Identify which cell holds the provided text, then report its [X, Y] central coordinate. 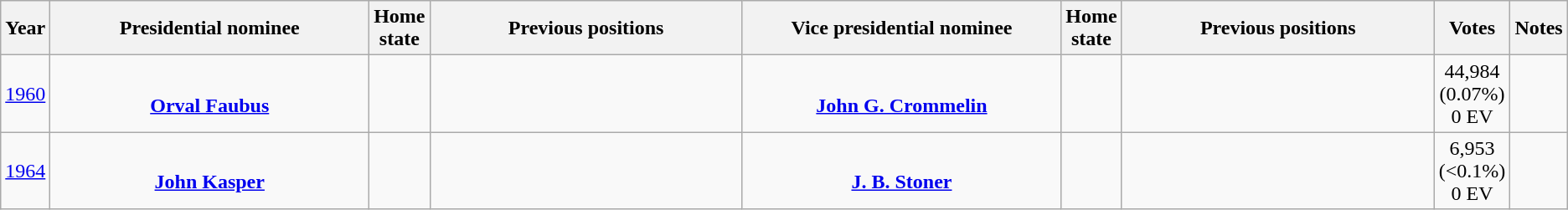
Notes [1539, 28]
1960 [25, 94]
Votes [1473, 28]
Year [25, 28]
Orval Faubus [209, 94]
6,953 (<0.1%)0 EV [1473, 171]
John G. Crommelin [901, 94]
1964 [25, 171]
J. B. Stoner [901, 171]
Presidential nominee [209, 28]
John Kasper [209, 171]
Vice presidential nominee [901, 28]
44,984 (0.07%)0 EV [1473, 94]
